Identify which cell holds the provided text, then report its [X, Y] central coordinate. 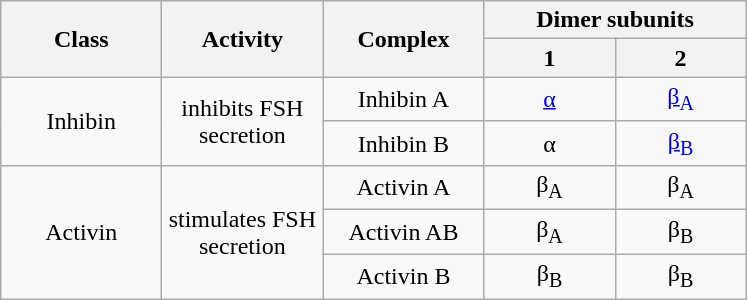
Inhibin B [404, 143]
Class [82, 39]
Activin A [404, 188]
stimulates FSH secretion [242, 232]
Activity [242, 39]
Complex [404, 39]
Activin B [404, 276]
Dimer subunits [615, 20]
Activin [82, 232]
2 [680, 58]
Activin AB [404, 232]
Inhibin [82, 122]
1 [550, 58]
inhibits FSH secretion [242, 122]
Inhibin A [404, 99]
